Provide the [X, Y] coordinate of the cell's center where the given text is located.  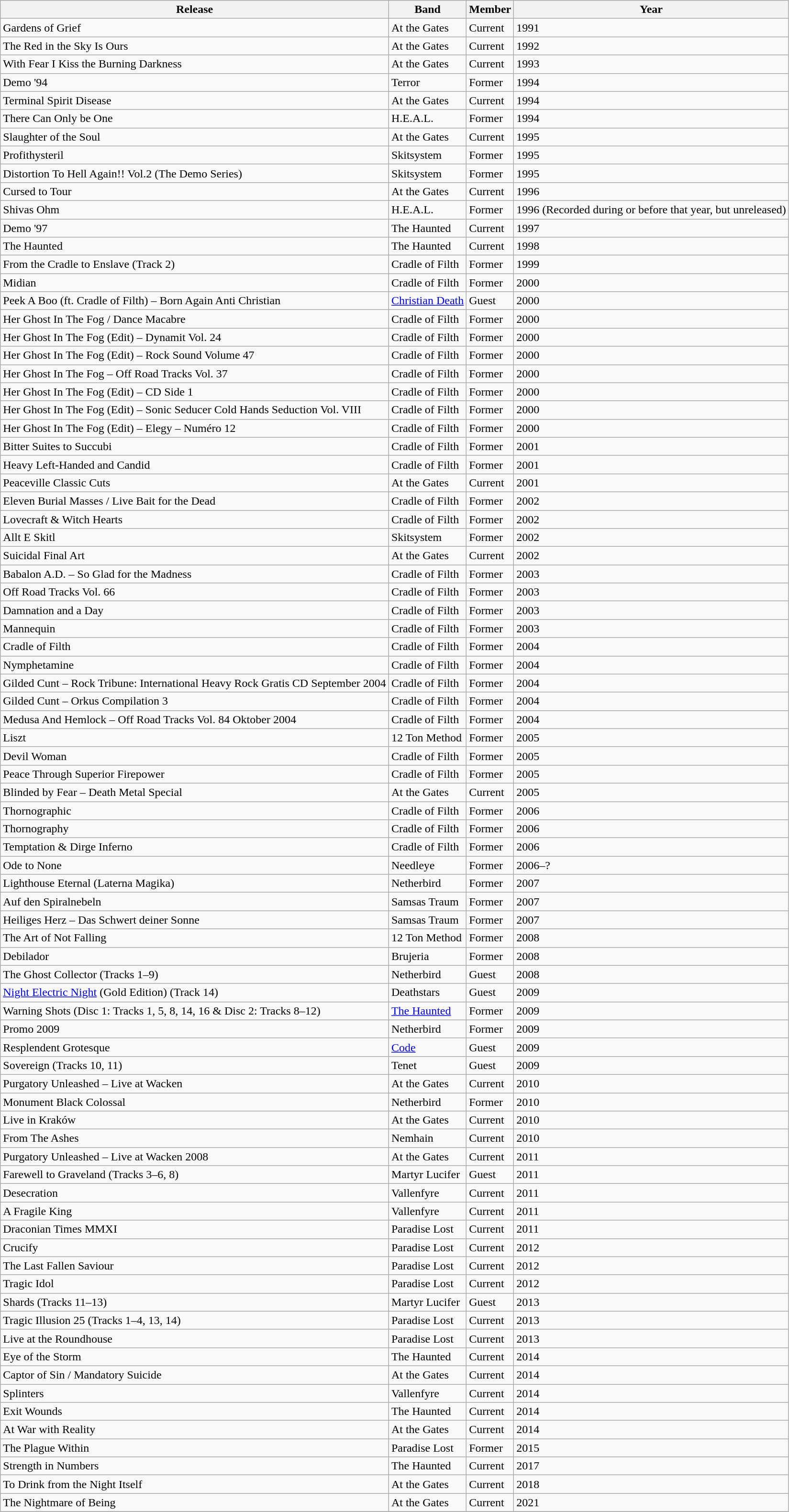
Exit Wounds [195, 1412]
Member [490, 10]
2021 [652, 1502]
To Drink from the Night Itself [195, 1484]
With Fear I Kiss the Burning Darkness [195, 64]
1991 [652, 28]
Nymphetamine [195, 665]
2006–? [652, 865]
Suicidal Final Art [195, 556]
The Nightmare of Being [195, 1502]
Needleye [427, 865]
The Art of Not Falling [195, 938]
Shards (Tracks 11–13) [195, 1302]
1999 [652, 265]
Liszt [195, 738]
There Can Only be One [195, 119]
Ode to None [195, 865]
Resplendent Grotesque [195, 1047]
Slaughter of the Soul [195, 137]
Promo 2009 [195, 1029]
1996 [652, 191]
Devil Woman [195, 756]
Her Ghost In The Fog – Off Road Tracks Vol. 37 [195, 374]
Live in Kraków [195, 1120]
Purgatory Unleashed – Live at Wacken [195, 1083]
Splinters [195, 1393]
Strength in Numbers [195, 1466]
Profithysteril [195, 155]
Shivas Ohm [195, 210]
Live at the Roundhouse [195, 1338]
Temptation & Dirge Inferno [195, 847]
Her Ghost In The Fog (Edit) – Rock Sound Volume 47 [195, 355]
Her Ghost In The Fog (Edit) – CD Side 1 [195, 392]
Distortion To Hell Again!! Vol.2 (The Demo Series) [195, 173]
Off Road Tracks Vol. 66 [195, 592]
Desecration [195, 1193]
Monument Black Colossal [195, 1102]
Midian [195, 283]
1993 [652, 64]
Her Ghost In The Fog (Edit) – Elegy – Numéro 12 [195, 428]
Thornography [195, 829]
Medusa And Hemlock – Off Road Tracks Vol. 84 Oktober 2004 [195, 719]
Auf den Spiralnebeln [195, 902]
Demo '94 [195, 82]
Cursed to Tour [195, 191]
Captor of Sin / Mandatory Suicide [195, 1375]
Band [427, 10]
Lighthouse Eternal (Laterna Magika) [195, 883]
Her Ghost In The Fog (Edit) – Sonic Seducer Cold Hands Seduction Vol. VIII [195, 410]
Code [427, 1047]
Her Ghost In The Fog / Dance Macabre [195, 319]
Bitter Suites to Succubi [195, 446]
Crucify [195, 1247]
Peek A Boo (ft. Cradle of Filth) – Born Again Anti Christian [195, 301]
Warning Shots (Disc 1: Tracks 1, 5, 8, 14, 16 & Disc 2: Tracks 8–12) [195, 1011]
Damnation and a Day [195, 610]
Eye of the Storm [195, 1357]
1992 [652, 46]
Thornographic [195, 811]
The Last Fallen Saviour [195, 1266]
Purgatory Unleashed – Live at Wacken 2008 [195, 1157]
Deathstars [427, 993]
1998 [652, 246]
Lovecraft & Witch Hearts [195, 519]
The Red in the Sky Is Ours [195, 46]
Nemhain [427, 1138]
Gilded Cunt – Orkus Compilation 3 [195, 701]
Mannequin [195, 629]
1996 (Recorded during or before that year, but unreleased) [652, 210]
Gardens of Grief [195, 28]
The Plague Within [195, 1448]
Tragic Illusion 25 (Tracks 1–4, 13, 14) [195, 1320]
Tragic Idol [195, 1284]
Brujeria [427, 956]
Her Ghost In The Fog (Edit) – Dynamit Vol. 24 [195, 337]
Gilded Cunt – Rock Tribune: International Heavy Rock Gratis CD September 2004 [195, 683]
Draconian Times MMXI [195, 1229]
Eleven Burial Masses / Live Bait for the Dead [195, 501]
Terror [427, 82]
From the Cradle to Enslave (Track 2) [195, 265]
2017 [652, 1466]
Terminal Spirit Disease [195, 100]
The Ghost Collector (Tracks 1–9) [195, 974]
Sovereign (Tracks 10, 11) [195, 1065]
Release [195, 10]
1997 [652, 228]
2018 [652, 1484]
Allt E Skitl [195, 538]
Heiliges Herz – Das Schwert deiner Sonne [195, 920]
From The Ashes [195, 1138]
Demo '97 [195, 228]
Peaceville Classic Cuts [195, 483]
Babalon A.D. – So Glad for the Madness [195, 574]
2015 [652, 1448]
A Fragile King [195, 1211]
Blinded by Fear – Death Metal Special [195, 792]
Heavy Left-Handed and Candid [195, 464]
At War with Reality [195, 1430]
Night Electric Night (Gold Edition) (Track 14) [195, 993]
Debilador [195, 956]
Peace Through Superior Firepower [195, 774]
Year [652, 10]
Christian Death [427, 301]
Tenet [427, 1065]
Farewell to Graveland (Tracks 3–6, 8) [195, 1175]
